From the cell containing the given text, extract its center point as [x, y] coordinate. 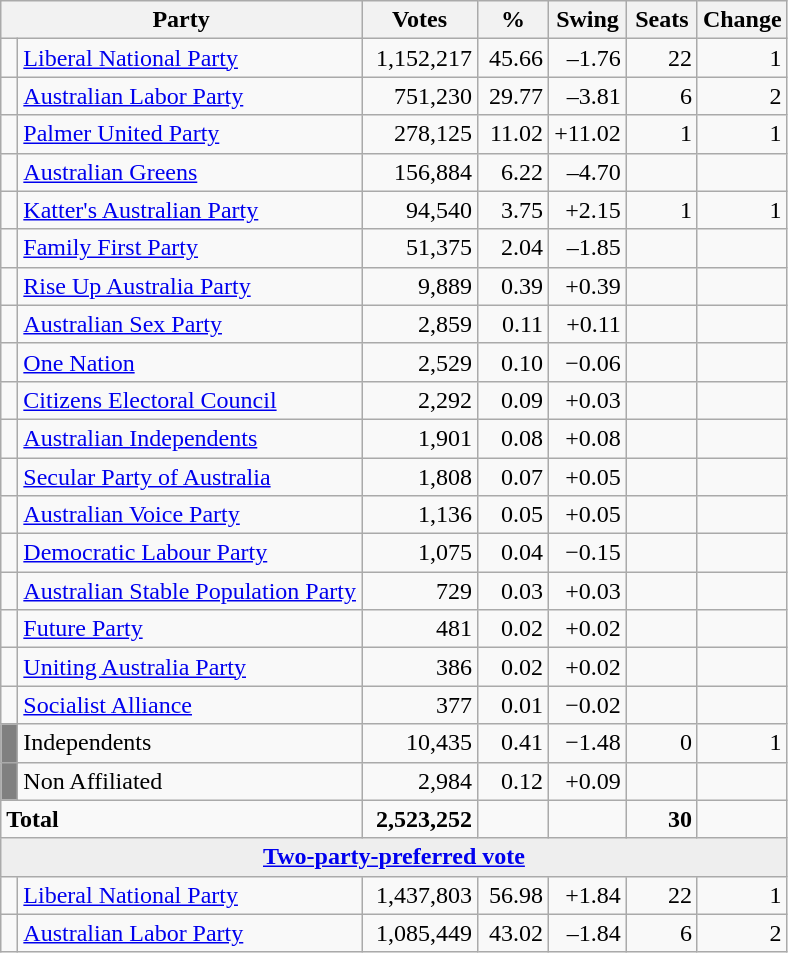
10,435 [420, 743]
Family First Party [190, 248]
–4.70 [588, 172]
0.05 [514, 515]
−0.06 [588, 362]
0.39 [514, 286]
One Nation [190, 362]
1,075 [420, 553]
−0.15 [588, 553]
1,901 [420, 438]
1,808 [420, 477]
0.07 [514, 477]
0.11 [514, 324]
0.03 [514, 591]
Australian Stable Population Party [190, 591]
−1.48 [588, 743]
Non Affiliated [190, 781]
Australian Sex Party [190, 324]
Katter's Australian Party [190, 210]
0.41 [514, 743]
Total [182, 819]
–1.84 [588, 933]
Change [742, 20]
+0.09 [588, 781]
29.77 [514, 96]
0.04 [514, 553]
Swing [588, 20]
0.12 [514, 781]
377 [420, 705]
1,136 [420, 515]
+0.11 [588, 324]
386 [420, 667]
+1.84 [588, 895]
0.01 [514, 705]
Palmer United Party [190, 134]
156,884 [420, 172]
Australian Voice Party [190, 515]
Rise Up Australia Party [190, 286]
2,292 [420, 400]
Two-party-preferred vote [394, 857]
Democratic Labour Party [190, 553]
Seats [662, 20]
2.04 [514, 248]
Votes [420, 20]
+0.08 [588, 438]
–3.81 [588, 96]
2,529 [420, 362]
278,125 [420, 134]
Future Party [190, 629]
–1.85 [588, 248]
0.08 [514, 438]
–1.76 [588, 58]
Secular Party of Australia [190, 477]
0.09 [514, 400]
+2.15 [588, 210]
30 [662, 819]
Uniting Australia Party [190, 667]
6.22 [514, 172]
751,230 [420, 96]
729 [420, 591]
45.66 [514, 58]
Independents [190, 743]
Australian Independents [190, 438]
51,375 [420, 248]
0 [662, 743]
43.02 [514, 933]
1,437,803 [420, 895]
94,540 [420, 210]
1,152,217 [420, 58]
2,859 [420, 324]
+0.39 [588, 286]
1,085,449 [420, 933]
11.02 [514, 134]
Party [182, 20]
9,889 [420, 286]
Citizens Electoral Council [190, 400]
0.10 [514, 362]
481 [420, 629]
Socialist Alliance [190, 705]
% [514, 20]
+11.02 [588, 134]
3.75 [514, 210]
Australian Greens [190, 172]
2,523,252 [420, 819]
−0.02 [588, 705]
56.98 [514, 895]
2,984 [420, 781]
